Determine the [x, y] coordinate at the center of the cell enclosing the given text.  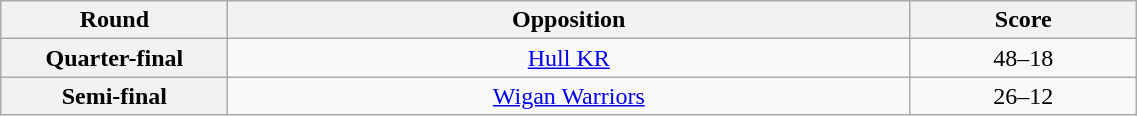
48–18 [1024, 58]
Quarter-final [114, 58]
Score [1024, 20]
Round [114, 20]
Opposition [569, 20]
26–12 [1024, 96]
Hull KR [569, 58]
Wigan Warriors [569, 96]
Semi-final [114, 96]
